Output the [X, Y] coordinate of the center of the cell containing the given text.  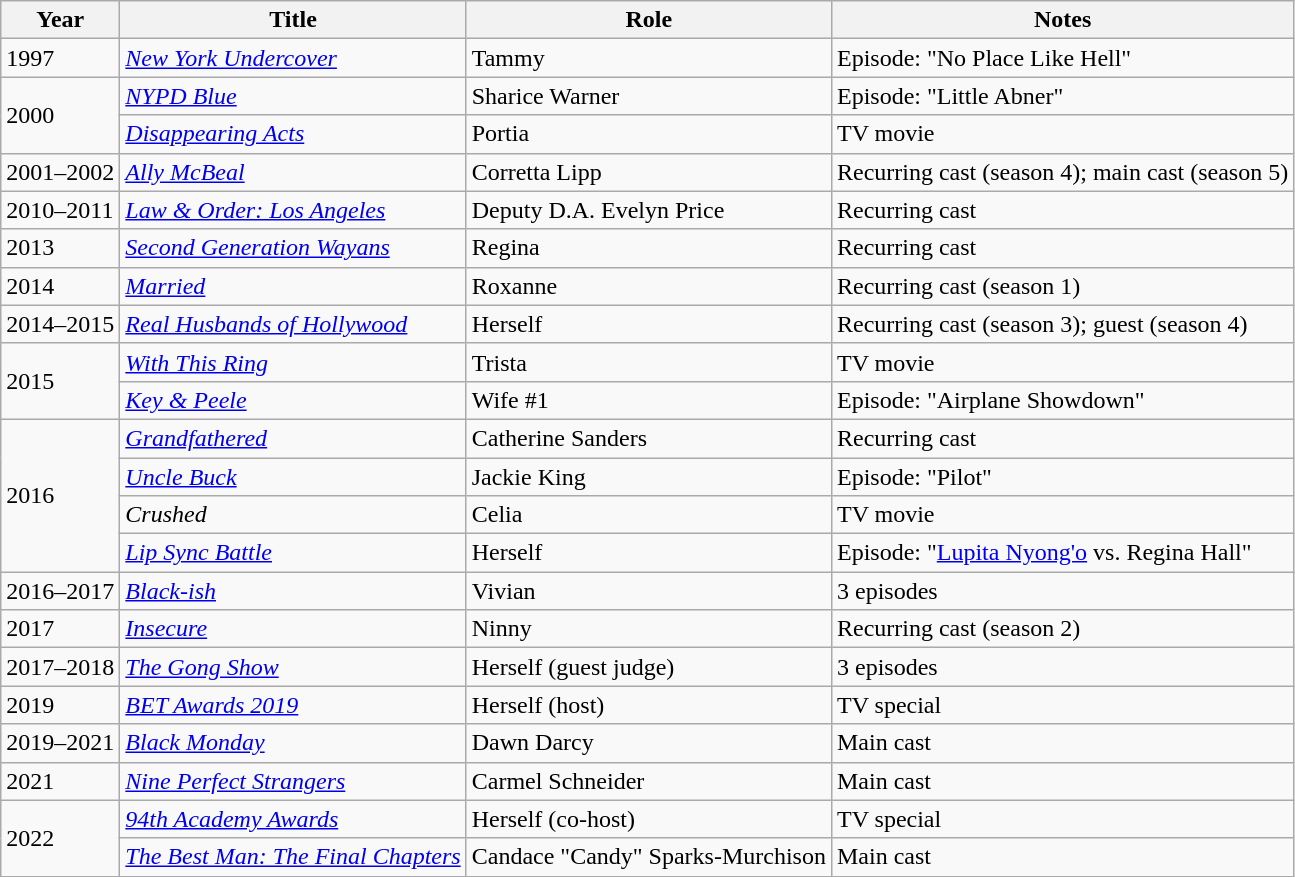
Portia [648, 134]
Tammy [648, 58]
Title [293, 20]
Trista [648, 362]
Grandfathered [293, 438]
Ally McBeal [293, 172]
Wife #1 [648, 400]
Disappearing Acts [293, 134]
2019 [60, 705]
Herself (guest judge) [648, 667]
Dawn Darcy [648, 743]
Herself (host) [648, 705]
2017 [60, 629]
The Gong Show [293, 667]
2016–2017 [60, 591]
Law & Order: Los Angeles [293, 210]
Ninny [648, 629]
Episode: "No Place Like Hell" [1062, 58]
Second Generation Wayans [293, 248]
Nine Perfect Strangers [293, 781]
2015 [60, 381]
Episode: "Airplane Showdown" [1062, 400]
Episode: "Pilot" [1062, 477]
Roxanne [648, 286]
Celia [648, 515]
BET Awards 2019 [293, 705]
New York Undercover [293, 58]
Role [648, 20]
Real Husbands of Hollywood [293, 324]
The Best Man: The Final Chapters [293, 857]
94th Academy Awards [293, 819]
Regina [648, 248]
Catherine Sanders [648, 438]
2000 [60, 115]
With This Ring [293, 362]
1997 [60, 58]
Recurring cast (season 2) [1062, 629]
Episode: "Little Abner" [1062, 96]
2014 [60, 286]
2010–2011 [60, 210]
2013 [60, 248]
Uncle Buck [293, 477]
2022 [60, 838]
Herself (co-host) [648, 819]
2016 [60, 495]
2001–2002 [60, 172]
Black Monday [293, 743]
2021 [60, 781]
Recurring cast (season 3); guest (season 4) [1062, 324]
Notes [1062, 20]
Crushed [293, 515]
2014–2015 [60, 324]
Black-ish [293, 591]
Year [60, 20]
Lip Sync Battle [293, 553]
Sharice Warner [648, 96]
Key & Peele [293, 400]
Episode: "Lupita Nyong'o vs. Regina Hall" [1062, 553]
Deputy D.A. Evelyn Price [648, 210]
NYPD Blue [293, 96]
Married [293, 286]
Insecure [293, 629]
Candace "Candy" Sparks-Murchison [648, 857]
2019–2021 [60, 743]
Corretta Lipp [648, 172]
Recurring cast (season 4); main cast (season 5) [1062, 172]
2017–2018 [60, 667]
Recurring cast (season 1) [1062, 286]
Jackie King [648, 477]
Carmel Schneider [648, 781]
Vivian [648, 591]
